Extract the (X, Y) coordinate from the center of the cell holding the provided text.  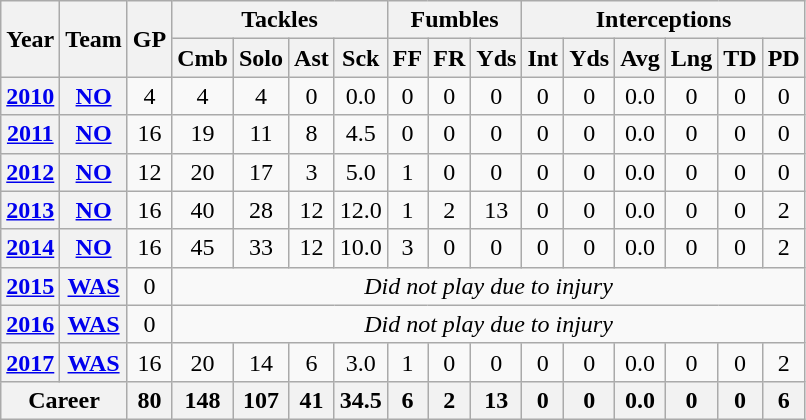
Avg (640, 58)
2015 (30, 286)
11 (260, 134)
2016 (30, 324)
40 (203, 210)
2012 (30, 172)
8 (312, 134)
2014 (30, 248)
14 (260, 362)
GP (149, 39)
Year (30, 39)
19 (203, 134)
Team (94, 39)
Lng (691, 58)
Solo (260, 58)
33 (260, 248)
Career (64, 400)
2017 (30, 362)
5.0 (360, 172)
Interceptions (664, 20)
28 (260, 210)
80 (149, 400)
107 (260, 400)
PD (784, 58)
148 (203, 400)
45 (203, 248)
2011 (30, 134)
3.0 (360, 362)
Sck (360, 58)
FR (450, 58)
4.5 (360, 134)
Int (543, 58)
Cmb (203, 58)
2013 (30, 210)
TD (740, 58)
34.5 (360, 400)
Fumbles (454, 20)
12.0 (360, 210)
17 (260, 172)
Tackles (280, 20)
41 (312, 400)
Ast (312, 58)
FF (407, 58)
10.0 (360, 248)
2010 (30, 96)
